Find where the given text appears and provide that cell's center as [X, Y] coordinate. 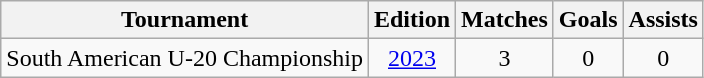
Tournament [185, 20]
3 [505, 58]
Matches [505, 20]
Goals [588, 20]
Edition [412, 20]
2023 [412, 58]
South American U-20 Championship [185, 58]
Assists [663, 20]
